Determine the (x, y) coordinate at the center of the cell enclosing the given text.  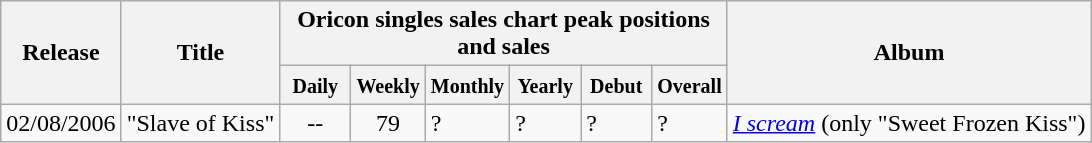
"Slave of Kiss" (200, 123)
Title (200, 52)
Release (61, 52)
Monthly (467, 85)
Debut (616, 85)
I scream (only "Sweet Frozen Kiss") (909, 123)
Yearly (546, 85)
79 (388, 123)
Oricon singles sales chart peak positions and sales (504, 34)
Weekly (388, 85)
Daily (316, 85)
Overall (690, 85)
-- (316, 123)
02/08/2006 (61, 123)
Album (909, 52)
